Provide the (X, Y) coordinate of the cell's center where the given text is located.  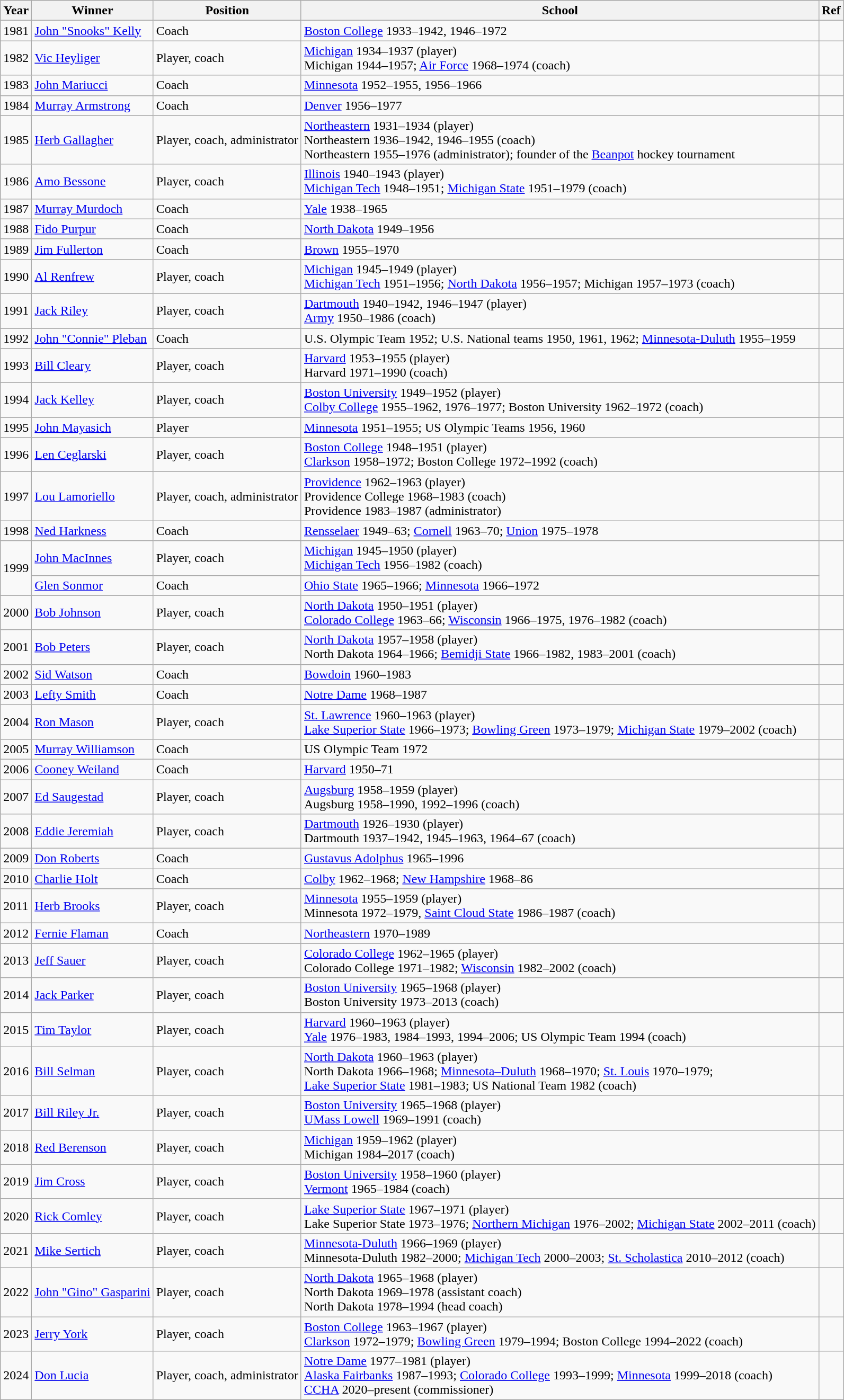
Providence 1962–1963 (player)Providence College 1968–1983 (coach)Providence 1983–1987 (administrator) (559, 496)
Eddie Jeremiah (92, 832)
Denver 1956–1977 (559, 105)
Boston University 1965–1968 (player)Boston University 1973–2013 (coach) (559, 995)
Bill Riley Jr. (92, 1112)
2017 (16, 1112)
Boston College 1963–1967 (player)Clarkson 1972–1979; Bowling Green 1979–1994; Boston College 1994–2022 (coach) (559, 1334)
John MacInnes (92, 558)
1999 (16, 568)
Amo Bessone (92, 181)
Rensselaer 1949–63; Cornell 1963–70; Union 1975–1978 (559, 531)
Herb Brooks (92, 906)
1995 (16, 427)
2010 (16, 879)
Jerry York (92, 1334)
Michigan 1945–1950 (player)Michigan Tech 1956–1982 (coach) (559, 558)
Lake Superior State 1967–1971 (player)Lake Superior State 1973–1976; Northern Michigan 1976–2002; Michigan State 2002–2011 (coach) (559, 1216)
Ref (831, 11)
John Mariucci (92, 85)
2000 (16, 612)
Fido Purpur (92, 229)
Glen Sonmor (92, 585)
Ed Saugestad (92, 797)
Boston University 1965–1968 (player)UMass Lowell 1969–1991 (coach) (559, 1112)
Fernie Flaman (92, 933)
Murray Murdoch (92, 209)
1988 (16, 229)
1982 (16, 58)
Boston College 1933–1942, 1946–1972 (559, 31)
2024 (16, 1376)
Boston University 1958–1960 (player)Vermont 1965–1984 (coach) (559, 1181)
Bowdoin 1960–1983 (559, 674)
Minnesota-Duluth 1966–1969 (player)Minnesota-Duluth 1982–2000; Michigan Tech 2000–2003; St. Scholastica 2010–2012 (coach) (559, 1250)
Rick Comley (92, 1216)
2013 (16, 961)
Notre Dame 1968–1987 (559, 694)
1989 (16, 249)
Notre Dame 1977–1981 (player)Alaska Fairbanks 1987–1993; Colorado College 1993–1999; Minnesota 1999–2018 (coach)CCHA 2020–present (commissioner) (559, 1376)
Lefty Smith (92, 694)
Mike Sertich (92, 1250)
Cooney Weiland (92, 769)
Boston College 1948–1951 (player)Clarkson 1958–1972; Boston College 1972–1992 (coach) (559, 454)
Al Renfrew (92, 277)
2008 (16, 832)
Brown 1955–1970 (559, 249)
North Dakota 1950–1951 (player)Colorado College 1963–66; Wisconsin 1966–1975, 1976–1982 (coach) (559, 612)
Vic Heyliger (92, 58)
Jim Cross (92, 1181)
Position (227, 11)
U.S. Olympic Team 1952; U.S. National teams 1950, 1961, 1962; Minnesota-Duluth 1955–1959 (559, 338)
Ohio State 1965–1966; Minnesota 1966–1972 (559, 585)
Herb Gallagher (92, 140)
Year (16, 11)
2004 (16, 721)
Minnesota 1951–1955; US Olympic Teams 1956, 1960 (559, 427)
2007 (16, 797)
Don Roberts (92, 859)
2023 (16, 1334)
1981 (16, 31)
2003 (16, 694)
Jim Fullerton (92, 249)
Northeastern 1970–1989 (559, 933)
Harvard 1953–1955 (player)Harvard 1971–1990 (coach) (559, 365)
1986 (16, 181)
Augsburg 1958–1959 (player)Augsburg 1958–1990, 1992–1996 (coach) (559, 797)
Michigan 1934–1937 (player)Michigan 1944–1957; Air Force 1968–1974 (coach) (559, 58)
Bill Cleary (92, 365)
Colorado College 1962–1965 (player)Colorado College 1971–1982; Wisconsin 1982–2002 (coach) (559, 961)
Len Ceglarski (92, 454)
Dartmouth 1926–1930 (player)Dartmouth 1937–1942, 1945–1963, 1964–67 (coach) (559, 832)
Murray Williamson (92, 749)
Sid Watson (92, 674)
St. Lawrence 1960–1963 (player)Lake Superior State 1966–1973; Bowling Green 1973–1979; Michigan State 1979–2002 (coach) (559, 721)
2009 (16, 859)
North Dakota 1965–1968 (player)North Dakota 1969–1978 (assistant coach)North Dakota 1978–1994 (head coach) (559, 1292)
Michigan 1945–1949 (player)Michigan Tech 1951–1956; North Dakota 1956–1957; Michigan 1957–1973 (coach) (559, 277)
Gustavus Adolphus 1965–1996 (559, 859)
Harvard 1960–1963 (player)Yale 1976–1983, 1984–1993, 1994–2006; US Olympic Team 1994 (coach) (559, 1030)
John Mayasich (92, 427)
Jack Parker (92, 995)
Harvard 1950–71 (559, 769)
2022 (16, 1292)
2019 (16, 1181)
Boston University 1949–1952 (player)Colby College 1955–1962, 1976–1977; Boston University 1962–1972 (coach) (559, 400)
1993 (16, 365)
Colby 1962–1968; New Hampshire 1968–86 (559, 879)
Jack Kelley (92, 400)
US Olympic Team 1972 (559, 749)
1998 (16, 531)
2001 (16, 647)
1983 (16, 85)
School (559, 11)
2020 (16, 1216)
1992 (16, 338)
1984 (16, 105)
2015 (16, 1030)
Red Berenson (92, 1147)
2002 (16, 674)
1990 (16, 277)
1996 (16, 454)
Dartmouth 1940–1942, 1946–1947 (player)Army 1950–1986 (coach) (559, 310)
John "Snooks" Kelly (92, 31)
Jack Riley (92, 310)
Ned Harkness (92, 531)
Illinois 1940–1943 (player)Michigan Tech 1948–1951; Michigan State 1951–1979 (coach) (559, 181)
2011 (16, 906)
Yale 1938–1965 (559, 209)
2006 (16, 769)
Minnesota 1955–1959 (player)Minnesota 1972–1979, Saint Cloud State 1986–1987 (coach) (559, 906)
2016 (16, 1071)
2005 (16, 749)
1994 (16, 400)
Charlie Holt (92, 879)
Murray Armstrong (92, 105)
Player (227, 427)
1987 (16, 209)
Tim Taylor (92, 1030)
Bob Peters (92, 647)
1997 (16, 496)
1985 (16, 140)
Lou Lamoriello (92, 496)
Jeff Sauer (92, 961)
1991 (16, 310)
Bob Johnson (92, 612)
John "Gino" Gasparini (92, 1292)
John "Connie" Pleban (92, 338)
North Dakota 1949–1956 (559, 229)
Bill Selman (92, 1071)
2021 (16, 1250)
Don Lucia (92, 1376)
2018 (16, 1147)
Winner (92, 11)
Ron Mason (92, 721)
2012 (16, 933)
North Dakota 1957–1958 (player)North Dakota 1964–1966; Bemidji State 1966–1982, 1983–2001 (coach) (559, 647)
2014 (16, 995)
Minnesota 1952–1955, 1956–1966 (559, 85)
Michigan 1959–1962 (player)Michigan 1984–2017 (coach) (559, 1147)
